Detect which cell encompasses the target text, then output its [X, Y] center coordinate. 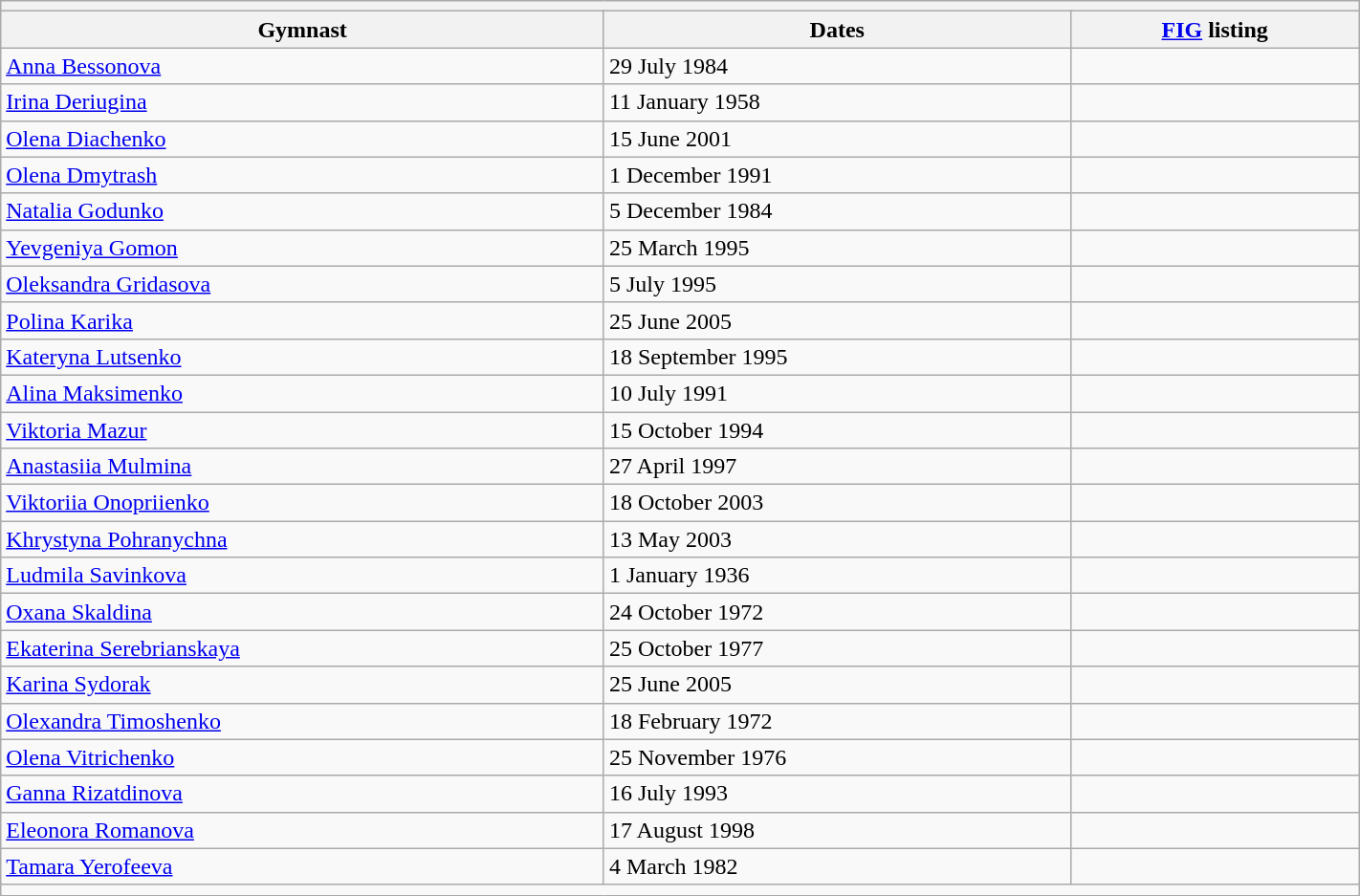
16 July 1993 [837, 794]
Olexandra Timoshenko [302, 721]
Olena Diachenko [302, 139]
18 September 1995 [837, 357]
Eleonora Romanova [302, 830]
5 July 1995 [837, 284]
5 December 1984 [837, 211]
10 July 1991 [837, 393]
Ludmila Savinkova [302, 576]
Ekaterina Serebrianskaya [302, 648]
Anna Bessonova [302, 66]
25 October 1977 [837, 648]
18 October 2003 [837, 503]
25 November 1976 [837, 757]
Viktoriia Onopriienko [302, 503]
18 February 1972 [837, 721]
1 January 1936 [837, 576]
4 March 1982 [837, 866]
17 August 1998 [837, 830]
Kateryna Lutsenko [302, 357]
1 December 1991 [837, 175]
Ganna Rizatdinova [302, 794]
Tamara Yerofeeva [302, 866]
Gymnast [302, 30]
Karina Sydorak [302, 685]
Oleksandra Gridasova [302, 284]
Yevgeniya Gomon [302, 248]
Oxana Skaldina [302, 612]
Viktoria Mazur [302, 429]
Olena Vitrichenko [302, 757]
Natalia Godunko [302, 211]
25 March 1995 [837, 248]
Dates [837, 30]
Khrystyna Pohranychna [302, 539]
27 April 1997 [837, 467]
29 July 1984 [837, 66]
15 June 2001 [837, 139]
Anastasiia Mulmina [302, 467]
Alina Maksimenko [302, 393]
15 October 1994 [837, 429]
24 October 1972 [837, 612]
FIG listing [1215, 30]
Irina Deriugina [302, 102]
Olena Dmytrash [302, 175]
11 January 1958 [837, 102]
Polina Karika [302, 320]
13 May 2003 [837, 539]
